Return the [x, y] coordinate for the center point of the cell that contains the specified text.  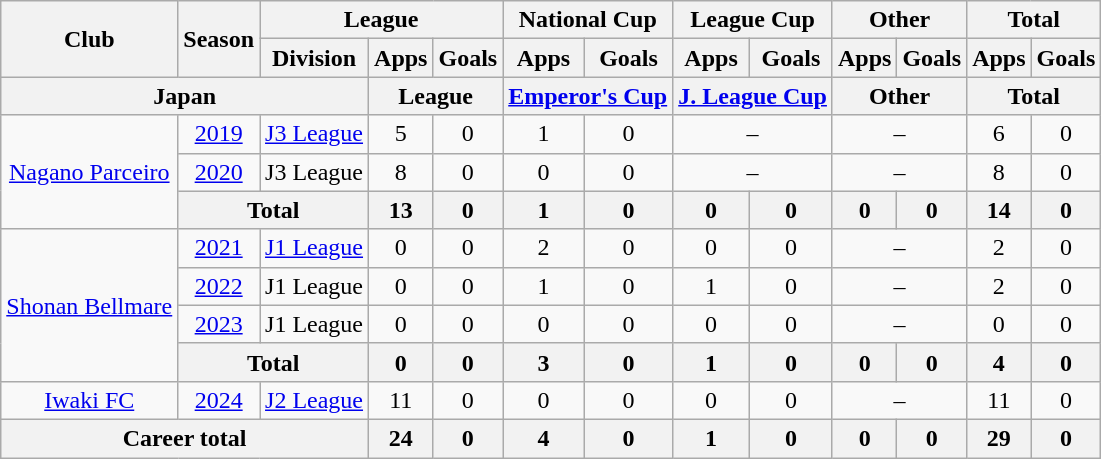
National Cup [588, 20]
2021 [219, 248]
Season [219, 39]
29 [999, 438]
Shonan Bellmare [90, 305]
Emperor's Cup [588, 96]
League Cup [753, 20]
2024 [219, 400]
Iwaki FC [90, 400]
3 [544, 362]
2022 [219, 286]
Club [90, 39]
Division [314, 58]
J2 League [314, 400]
2023 [219, 324]
14 [999, 210]
2020 [219, 172]
6 [999, 134]
Japan [185, 96]
Career total [185, 438]
2019 [219, 134]
24 [401, 438]
J. League Cup [753, 96]
13 [401, 210]
Nagano Parceiro [90, 172]
5 [401, 134]
